Detect which cell encompasses the target text, then output its [x, y] center coordinate. 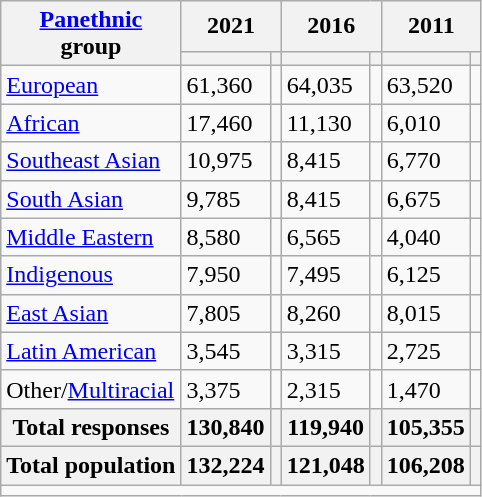
2,725 [426, 351]
Other/Multiracial [91, 389]
11,130 [326, 123]
6,770 [426, 161]
Southeast Asian [91, 161]
4,040 [426, 237]
South Asian [91, 199]
Total population [91, 465]
7,950 [226, 275]
106,208 [426, 465]
63,520 [426, 85]
121,048 [326, 465]
East Asian [91, 313]
Indigenous [91, 275]
105,355 [426, 427]
6,125 [426, 275]
2,315 [326, 389]
1,470 [426, 389]
10,975 [226, 161]
8,260 [326, 313]
8,580 [226, 237]
7,805 [226, 313]
2011 [431, 26]
130,840 [226, 427]
6,675 [426, 199]
3,315 [326, 351]
2021 [231, 26]
6,010 [426, 123]
6,565 [326, 237]
Total responses [91, 427]
119,940 [326, 427]
African [91, 123]
61,360 [226, 85]
132,224 [226, 465]
64,035 [326, 85]
3,375 [226, 389]
Middle Eastern [91, 237]
17,460 [226, 123]
Latin American [91, 351]
3,545 [226, 351]
7,495 [326, 275]
2016 [331, 26]
9,785 [226, 199]
Panethnicgroup [91, 34]
8,015 [426, 313]
European [91, 85]
